Extract the (x, y) coordinate from the center of the cell holding the provided text.  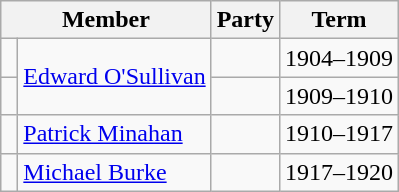
1909–1910 (340, 96)
Member (106, 20)
Party (245, 20)
Term (340, 20)
1910–1917 (340, 134)
1904–1909 (340, 58)
Michael Burke (114, 172)
Patrick Minahan (114, 134)
1917–1920 (340, 172)
Edward O'Sullivan (114, 77)
